Identify which cell holds the provided text, then report its [X, Y] central coordinate. 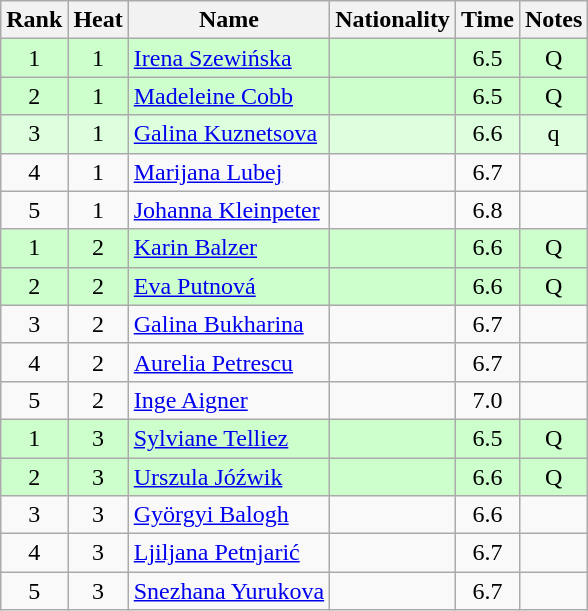
Nationality [393, 20]
7.0 [487, 400]
q [553, 134]
6.8 [487, 210]
Snezhana Yurukova [228, 591]
Notes [553, 20]
Name [228, 20]
Marijana Lubej [228, 172]
Galina Bukharina [228, 324]
Time [487, 20]
Galina Kuznetsova [228, 134]
Irena Szewińska [228, 58]
Karin Balzer [228, 248]
Ljiljana Petnjarić [228, 553]
Aurelia Petrescu [228, 362]
Inge Aigner [228, 400]
Urszula Jóźwik [228, 477]
Eva Putnová [228, 286]
Heat [98, 20]
Johanna Kleinpeter [228, 210]
Rank [34, 20]
Sylviane Telliez [228, 438]
Györgyi Balogh [228, 515]
Madeleine Cobb [228, 96]
